Determine the (X, Y) coordinate at the center of the cell enclosing the given text.  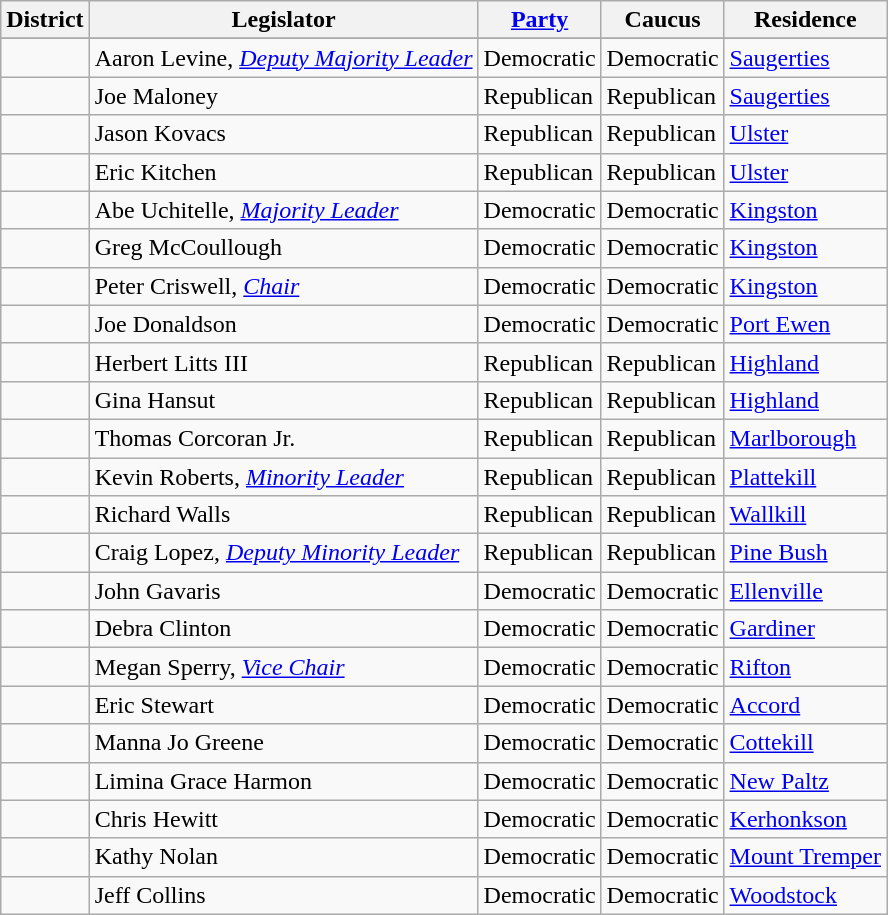
Residence (805, 20)
Herbert Litts III (284, 362)
Gina Hansut (284, 400)
Marlborough (805, 438)
Greg McCoullough (284, 248)
Richard Walls (284, 515)
Aaron Levine, Deputy Majority Leader (284, 58)
Megan Sperry, Vice Chair (284, 667)
Peter Criswell, Chair (284, 286)
Party (540, 20)
Joe Donaldson (284, 324)
District (45, 20)
Joe Maloney (284, 96)
Limina Grace Harmon (284, 781)
Abe Uchitelle, Majority Leader (284, 210)
Accord (805, 705)
Jeff Collins (284, 895)
Kevin Roberts, Minority Leader (284, 477)
Eric Kitchen (284, 172)
Eric Stewart (284, 705)
John Gavaris (284, 591)
Woodstock (805, 895)
Manna Jo Greene (284, 743)
Debra Clinton (284, 629)
Gardiner (805, 629)
Mount Tremper (805, 857)
Ellenville (805, 591)
Kerhonkson (805, 819)
Pine Bush (805, 553)
Plattekill (805, 477)
Thomas Corcoran Jr. (284, 438)
Caucus (662, 20)
Jason Kovacs (284, 134)
Legislator (284, 20)
Cottekill (805, 743)
Rifton (805, 667)
Craig Lopez, Deputy Minority Leader (284, 553)
Port Ewen (805, 324)
Wallkill (805, 515)
Chris Hewitt (284, 819)
Kathy Nolan (284, 857)
New Paltz (805, 781)
